Provide the (X, Y) coordinate of the cell's center where the given text is located.  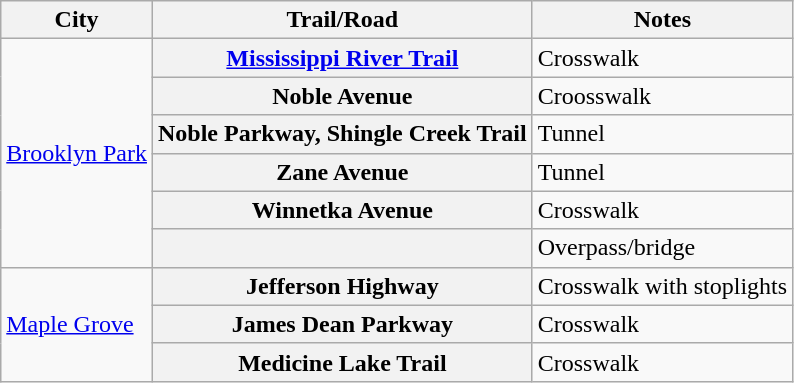
Noble Avenue (342, 96)
Brooklyn Park (77, 153)
Overpass/bridge (662, 248)
Trail/Road (342, 20)
City (77, 20)
Croosswalk (662, 96)
Notes (662, 20)
Noble Parkway, Shingle Creek Trail (342, 134)
Jefferson Highway (342, 286)
Mississippi River Trail (342, 58)
Crosswalk with stoplights (662, 286)
Maple Grove (77, 324)
Winnetka Avenue (342, 210)
Medicine Lake Trail (342, 362)
Zane Avenue (342, 172)
James Dean Parkway (342, 324)
